Extract the (X, Y) coordinate from the center of the cell holding the provided text.  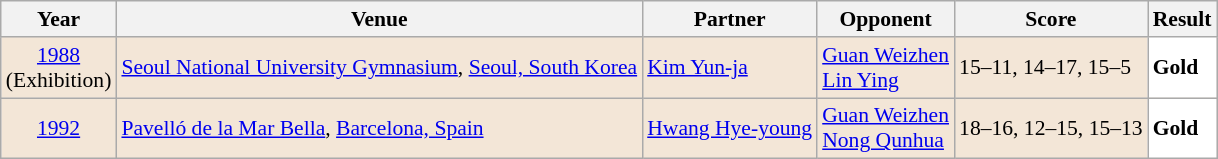
1992 (59, 128)
Seoul National University Gymnasium, Seoul, South Korea (379, 68)
18–16, 12–15, 15–13 (1051, 128)
15–11, 14–17, 15–5 (1051, 68)
Partner (730, 19)
Guan Weizhen Lin Ying (886, 68)
Pavelló de la Mar Bella, Barcelona, Spain (379, 128)
Opponent (886, 19)
Kim Yun-ja (730, 68)
Guan Weizhen Nong Qunhua (886, 128)
Hwang Hye-young (730, 128)
Year (59, 19)
Score (1051, 19)
1988(Exhibition) (59, 68)
Result (1182, 19)
Venue (379, 19)
